Detect which cell encompasses the target text, then output its [x, y] center coordinate. 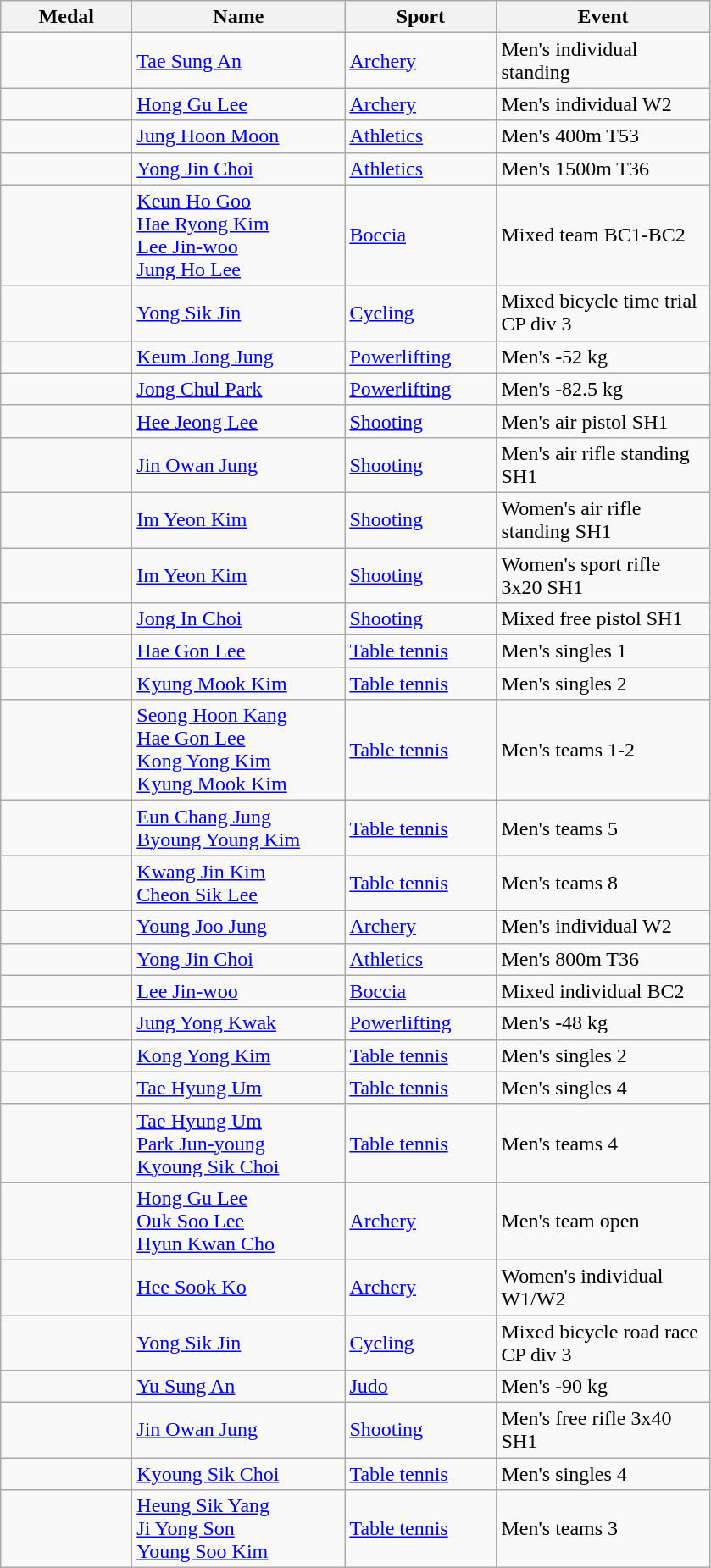
Eun Chang Jung Byoung Young Kim [239, 828]
Keun Ho Goo Hae Ryong Kim Lee Jin-woo Jung Ho Lee [239, 235]
Men's teams 4 [603, 1143]
Women's individual W1/W2 [603, 1288]
Men's -48 kg [603, 1023]
Tae Hyung Um [239, 1088]
Men's teams 5 [603, 828]
Men's -90 kg [603, 1387]
Sport [420, 17]
Kyung Mook Kim [239, 684]
Kyoung Sik Choi [239, 1474]
Men's 400m T53 [603, 136]
Women's sport rifle 3x20 SH1 [603, 574]
Men's air rifle standing SH1 [603, 464]
Men's air pistol SH1 [603, 421]
Hae Gon Lee [239, 651]
Men's -52 kg [603, 357]
Judo [420, 1387]
Medal [66, 17]
Kwang Jin Kim Cheon Sik Lee [239, 883]
Men's individual standing [603, 61]
Name [239, 17]
Young Joo Jung [239, 927]
Men's 800m T36 [603, 959]
Men's 1500m T36 [603, 169]
Hong Gu Lee Ouk Soo Lee Hyun Kwan Cho [239, 1221]
Men's singles 1 [603, 651]
Yu Sung An [239, 1387]
Jung Yong Kwak [239, 1023]
Mixed team BC1-BC2 [603, 235]
Mixed bicycle road race CP div 3 [603, 1342]
Hong Gu Lee [239, 104]
Mixed bicycle time trial CP div 3 [603, 313]
Heung Sik Yang Ji Yong Son Young Soo Kim [239, 1529]
Men's team open [603, 1221]
Tae Sung An [239, 61]
Kong Yong Kim [239, 1055]
Women's air rifle standing SH1 [603, 520]
Men's teams 3 [603, 1529]
Men's teams 1-2 [603, 751]
Hee Jeong Lee [239, 421]
Seong Hoon Kang Hae Gon Lee Kong Yong Kim Kyung Mook Kim [239, 751]
Keum Jong Jung [239, 357]
Men's free rifle 3x40 SH1 [603, 1430]
Jong In Choi [239, 619]
Jong Chul Park [239, 389]
Lee Jin-woo [239, 991]
Tae Hyung Um Park Jun-young Kyoung Sik Choi [239, 1143]
Men's teams 8 [603, 883]
Hee Sook Ko [239, 1288]
Event [603, 17]
Jung Hoon Moon [239, 136]
Mixed individual BC2 [603, 991]
Mixed free pistol SH1 [603, 619]
Men's -82.5 kg [603, 389]
